Extract the [X, Y] coordinate from the center of the cell holding the provided text.  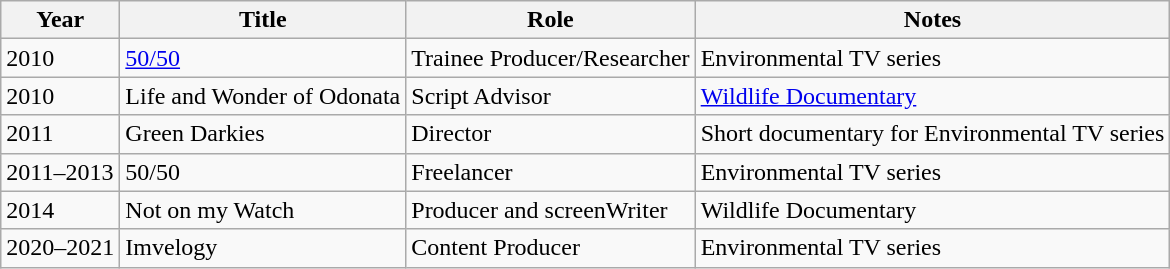
Green Darkies [263, 134]
2011–2013 [60, 172]
Notes [932, 20]
2020–2021 [60, 248]
Short documentary for Environmental TV series [932, 134]
Freelancer [550, 172]
Year [60, 20]
Role [550, 20]
2014 [60, 210]
Script Advisor [550, 96]
Content Producer [550, 248]
Life and Wonder of Odonata [263, 96]
Director [550, 134]
2011 [60, 134]
Imvelogy [263, 248]
Title [263, 20]
Not on my Watch [263, 210]
Trainee Producer/Researcher [550, 58]
Producer and screenWriter [550, 210]
